Return [x, y] of the center of cell containing provided text 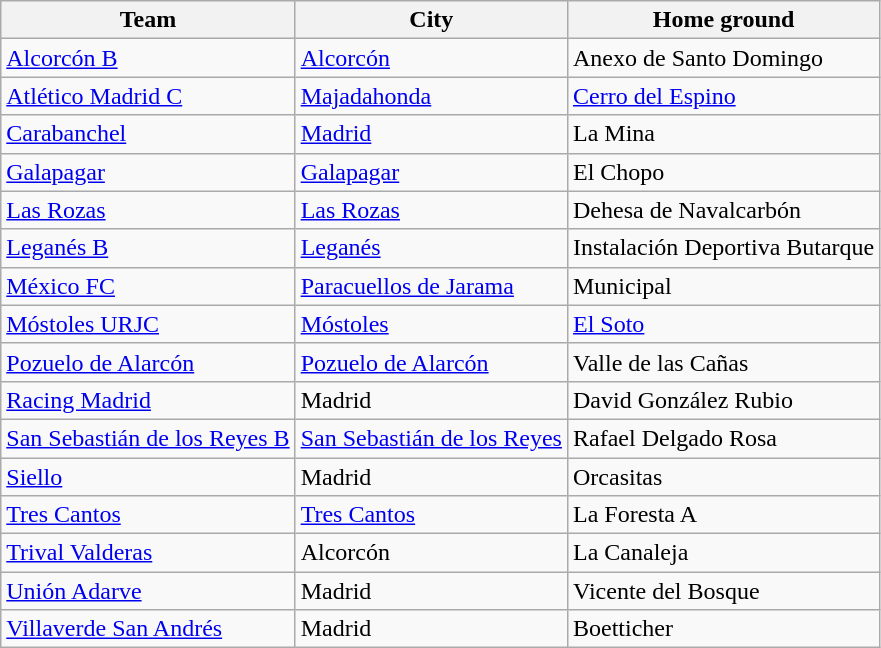
Trival Valderas [148, 553]
La Foresta A [723, 515]
Leganés [431, 248]
Boetticher [723, 629]
Unión Adarve [148, 591]
San Sebastián de los Reyes [431, 438]
San Sebastián de los Reyes B [148, 438]
La Canaleja [723, 553]
Municipal [723, 286]
Alcorcón B [148, 58]
México FC [148, 286]
Atlético Madrid C [148, 96]
El Soto [723, 324]
Villaverde San Andrés [148, 629]
David González Rubio [723, 400]
Dehesa de Navalcarbón [723, 210]
Racing Madrid [148, 400]
Valle de las Cañas [723, 362]
Orcasitas [723, 477]
Rafael Delgado Rosa [723, 438]
Instalación Deportiva Butarque [723, 248]
Home ground [723, 20]
Carabanchel [148, 134]
Cerro del Espino [723, 96]
Team [148, 20]
La Mina [723, 134]
Leganés B [148, 248]
Móstoles [431, 324]
Vicente del Bosque [723, 591]
Móstoles URJC [148, 324]
Majadahonda [431, 96]
Anexo de Santo Domingo [723, 58]
El Chopo [723, 172]
Paracuellos de Jarama [431, 286]
City [431, 20]
Siello [148, 477]
